Return (x, y) of the center of cell containing provided text 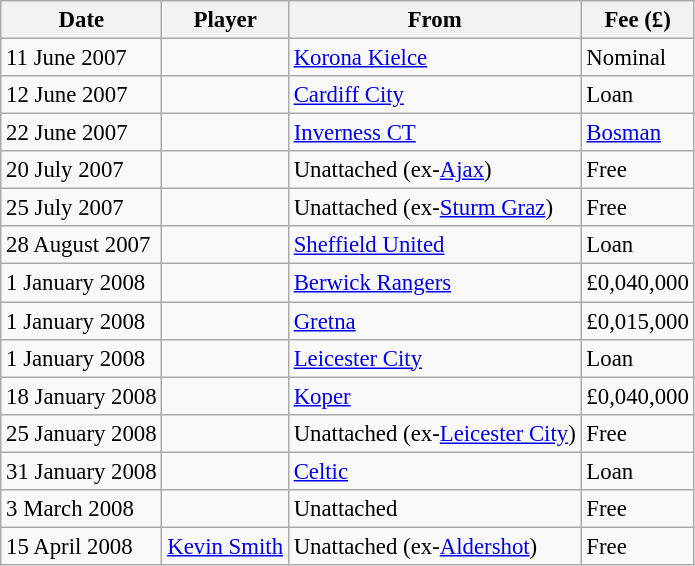
31 January 2008 (82, 471)
28 August 2007 (82, 245)
Koper (434, 396)
3 March 2008 (82, 509)
Fee (£) (638, 20)
£0,015,000 (638, 321)
25 January 2008 (82, 433)
18 January 2008 (82, 396)
Unattached (ex-Leicester City) (434, 433)
Date (82, 20)
Player (225, 20)
Gretna (434, 321)
Unattached (ex-Ajax) (434, 170)
Cardiff City (434, 95)
Nominal (638, 58)
Kevin Smith (225, 546)
From (434, 20)
Celtic (434, 471)
15 April 2008 (82, 546)
Berwick Rangers (434, 283)
20 July 2007 (82, 170)
22 June 2007 (82, 133)
Sheffield United (434, 245)
11 June 2007 (82, 58)
12 June 2007 (82, 95)
Unattached (434, 509)
Bosman (638, 133)
Inverness CT (434, 133)
Korona Kielce (434, 58)
Unattached (ex-Aldershot) (434, 546)
Unattached (ex-Sturm Graz) (434, 208)
Leicester City (434, 358)
25 July 2007 (82, 208)
